Identify which cell holds the provided text, then report its [x, y] central coordinate. 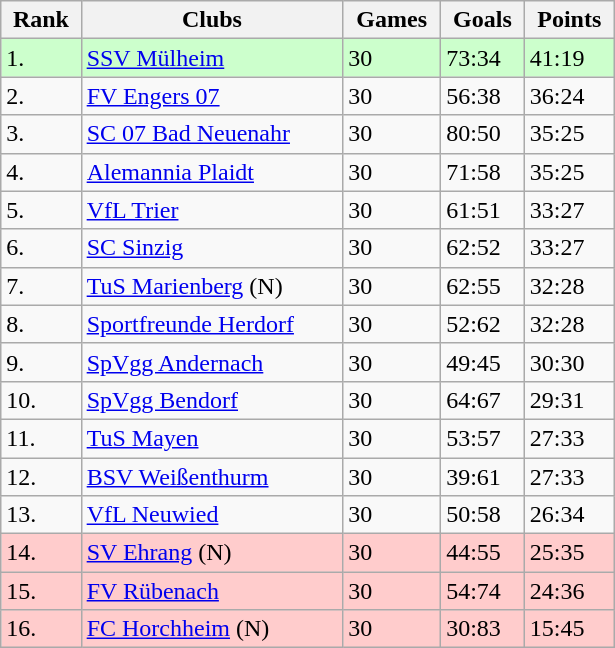
54:74 [483, 591]
53:57 [483, 438]
FV Engers 07 [212, 96]
64:67 [483, 400]
62:52 [483, 248]
80:50 [483, 134]
41:19 [569, 58]
36:24 [569, 96]
30:83 [483, 629]
TuS Mayen [212, 438]
SpVgg Bendorf [212, 400]
1. [41, 58]
25:35 [569, 553]
61:51 [483, 210]
Points [569, 20]
VfL Trier [212, 210]
2. [41, 96]
SpVgg Andernach [212, 362]
24:36 [569, 591]
71:58 [483, 172]
8. [41, 324]
Sportfreunde Herdorf [212, 324]
SV Ehrang (N) [212, 553]
44:55 [483, 553]
6. [41, 248]
4. [41, 172]
29:31 [569, 400]
26:34 [569, 515]
11. [41, 438]
Games [392, 20]
30:30 [569, 362]
50:58 [483, 515]
13. [41, 515]
Rank [41, 20]
9. [41, 362]
7. [41, 286]
3. [41, 134]
Alemannia Plaidt [212, 172]
16. [41, 629]
62:55 [483, 286]
5. [41, 210]
SSV Mülheim [212, 58]
TuS Marienberg (N) [212, 286]
56:38 [483, 96]
BSV Weißenthurm [212, 477]
VfL Neuwied [212, 515]
14. [41, 553]
49:45 [483, 362]
Clubs [212, 20]
SC Sinzig [212, 248]
10. [41, 400]
Goals [483, 20]
52:62 [483, 324]
SC 07 Bad Neuenahr [212, 134]
15. [41, 591]
FV Rübenach [212, 591]
39:61 [483, 477]
FC Horchheim (N) [212, 629]
12. [41, 477]
15:45 [569, 629]
73:34 [483, 58]
